Return [X, Y] of the center of cell containing provided text 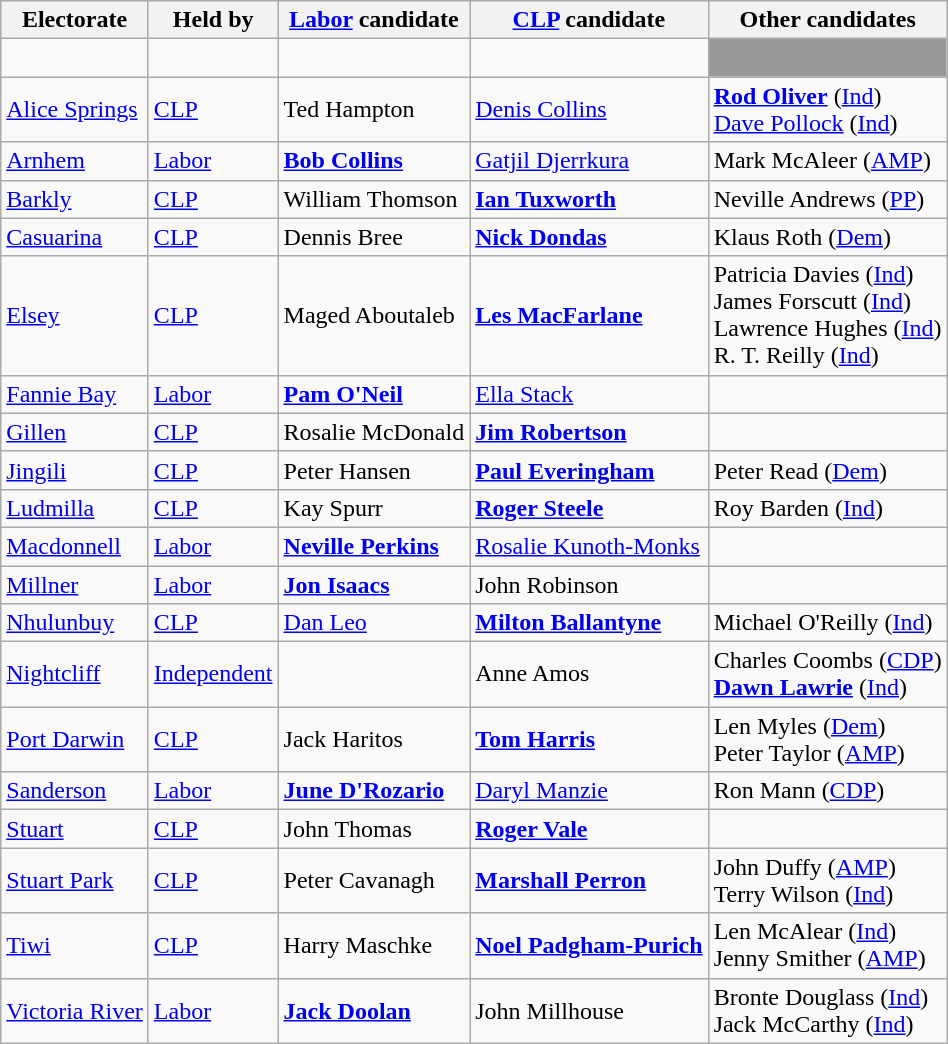
Patricia Davies (Ind)James Forscutt (Ind)Lawrence Hughes (Ind)R. T. Reilly (Ind) [828, 316]
Len Myles (Dem)Peter Taylor (AMP) [828, 740]
Nhulunbuy [75, 623]
Barkly [75, 199]
Fannie Bay [75, 394]
Harry Maschke [374, 946]
Mark McAleer (AMP) [828, 161]
Gatjil Djerrkura [589, 161]
Jon Isaacs [374, 585]
Sanderson [75, 791]
Klaus Roth (Dem) [828, 237]
Victoria River [75, 1010]
Jack Doolan [374, 1010]
Charles Coombs (CDP)Dawn Lawrie (Ind) [828, 674]
Denis Collins [589, 110]
Ted Hampton [374, 110]
Port Darwin [75, 740]
Independent [213, 674]
Macdonnell [75, 546]
Peter Hansen [374, 470]
John Duffy (AMP)Terry Wilson (Ind) [828, 880]
Michael O'Reilly (Ind) [828, 623]
Ian Tuxworth [589, 199]
Elsey [75, 316]
Milton Ballantyne [589, 623]
Len McAlear (Ind)Jenny Smither (AMP) [828, 946]
Tom Harris [589, 740]
Rosalie Kunoth-Monks [589, 546]
Nick Dondas [589, 237]
Casuarina [75, 237]
Paul Everingham [589, 470]
June D'Rozario [374, 791]
CLP candidate [589, 20]
Rosalie McDonald [374, 432]
Dennis Bree [374, 237]
John Robinson [589, 585]
Anne Amos [589, 674]
Roger Vale [589, 829]
Ron Mann (CDP) [828, 791]
William Thomson [374, 199]
Pam O'Neil [374, 394]
Rod Oliver (Ind)Dave Pollock (Ind) [828, 110]
Noel Padgham-Purich [589, 946]
John Millhouse [589, 1010]
Neville Perkins [374, 546]
Bronte Douglass (Ind)Jack McCarthy (Ind) [828, 1010]
Jack Haritos [374, 740]
Stuart Park [75, 880]
Arnhem [75, 161]
Electorate [75, 20]
Millner [75, 585]
Les MacFarlane [589, 316]
Tiwi [75, 946]
Alice Springs [75, 110]
Dan Leo [374, 623]
Nightcliff [75, 674]
Daryl Manzie [589, 791]
Ludmilla [75, 508]
Kay Spurr [374, 508]
Stuart [75, 829]
Held by [213, 20]
Roger Steele [589, 508]
Bob Collins [374, 161]
Jingili [75, 470]
Peter Read (Dem) [828, 470]
Roy Barden (Ind) [828, 508]
Ella Stack [589, 394]
Gillen [75, 432]
Jim Robertson [589, 432]
Maged Aboutaleb [374, 316]
Neville Andrews (PP) [828, 199]
Other candidates [828, 20]
John Thomas [374, 829]
Peter Cavanagh [374, 880]
Labor candidate [374, 20]
Marshall Perron [589, 880]
